Return (x, y) of the center of cell containing provided text 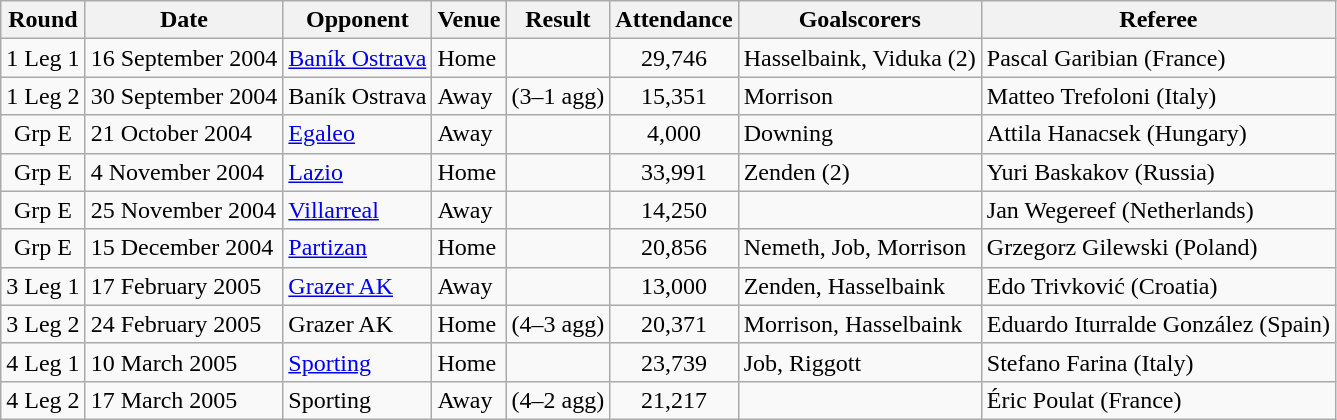
29,746 (674, 58)
Eduardo Iturralde González (Spain) (1158, 324)
13,000 (674, 286)
17 March 2005 (184, 400)
(3–1 agg) (558, 96)
3 Leg 2 (43, 324)
Zenden (2) (860, 172)
21 October 2004 (184, 134)
Job, Riggott (860, 362)
4 Leg 1 (43, 362)
Result (558, 20)
Matteo Trefoloni (Italy) (1158, 96)
Attila Hanacsek (Hungary) (1158, 134)
14,250 (674, 210)
Jan Wegereef (Netherlands) (1158, 210)
3 Leg 1 (43, 286)
Pascal Garibian (France) (1158, 58)
15,351 (674, 96)
1 Leg 2 (43, 96)
Venue (469, 20)
4,000 (674, 134)
25 November 2004 (184, 210)
Date (184, 20)
Opponent (358, 20)
17 February 2005 (184, 286)
Nemeth, Job, Morrison (860, 248)
16 September 2004 (184, 58)
4 Leg 2 (43, 400)
23,739 (674, 362)
Morrison (860, 96)
Éric Poulat (France) (1158, 400)
20,856 (674, 248)
Goalscorers (860, 20)
4 November 2004 (184, 172)
Villarreal (358, 210)
Edo Trivković (Croatia) (1158, 286)
15 December 2004 (184, 248)
Partizan (358, 248)
33,991 (674, 172)
Stefano Farina (Italy) (1158, 362)
20,371 (674, 324)
Downing (860, 134)
Hasselbaink, Viduka (2) (860, 58)
Attendance (674, 20)
10 March 2005 (184, 362)
(4–2 agg) (558, 400)
30 September 2004 (184, 96)
Zenden, Hasselbaink (860, 286)
Lazio (358, 172)
21,217 (674, 400)
Morrison, Hasselbaink (860, 324)
(4–3 agg) (558, 324)
Egaleo (358, 134)
24 February 2005 (184, 324)
Referee (1158, 20)
Grzegorz Gilewski (Poland) (1158, 248)
Round (43, 20)
1 Leg 1 (43, 58)
Yuri Baskakov (Russia) (1158, 172)
